Provide the [X, Y] coordinate of the cell's center where the given text is located.  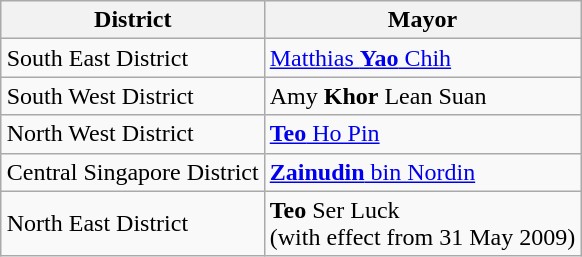
Matthias Yao Chih [422, 58]
Mayor [422, 20]
Amy Khor Lean Suan [422, 96]
Central Singapore District [132, 172]
Zainudin bin Nordin [422, 172]
Teo Ho Pin [422, 134]
North East District [132, 224]
District [132, 20]
South West District [132, 96]
North West District [132, 134]
Teo Ser Luck(with effect from 31 May 2009) [422, 224]
South East District [132, 58]
